Extract the [x, y] coordinate from the center of the cell holding the provided text.  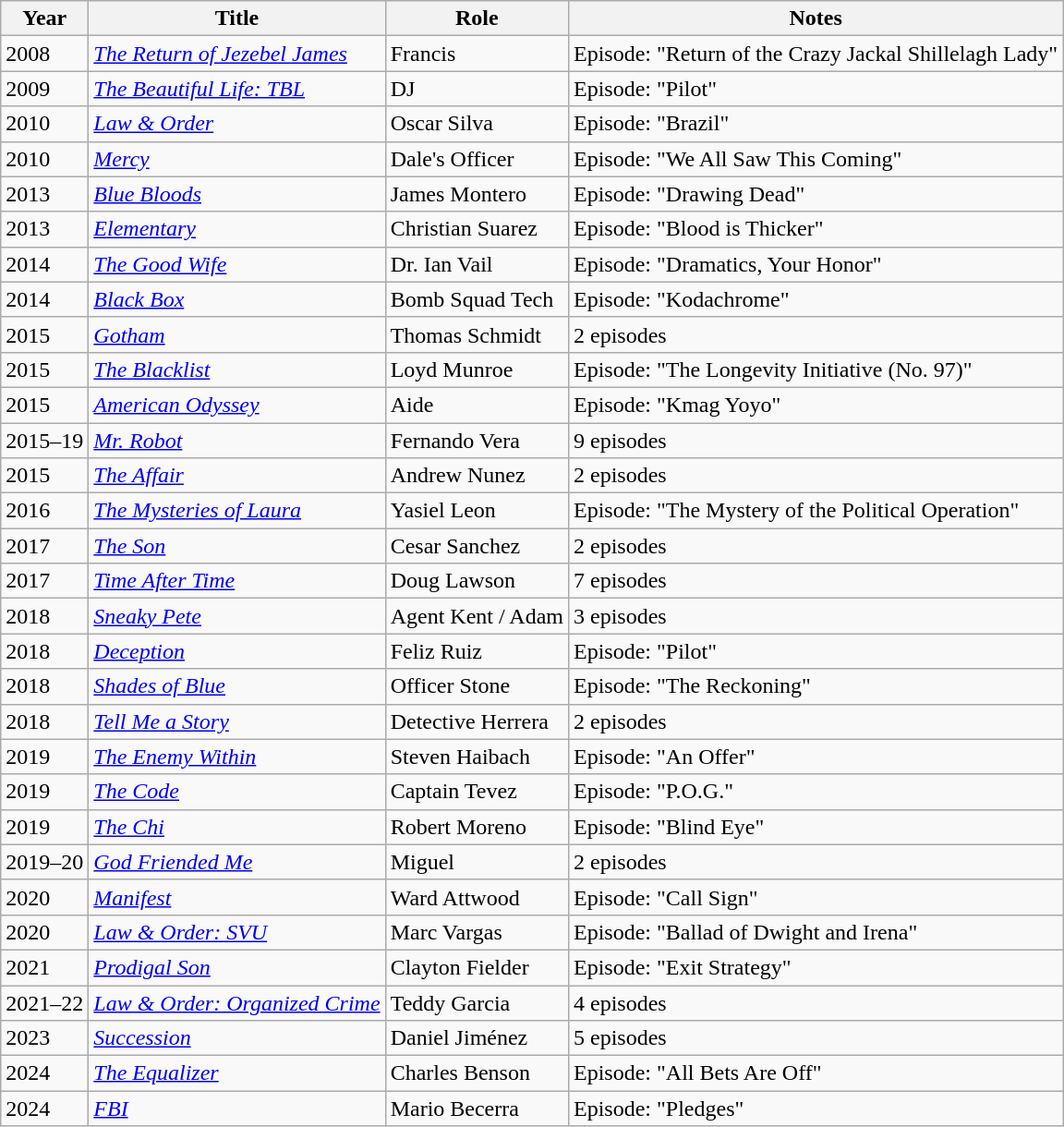
Episode: "Blood is Thicker" [815, 229]
Episode: "Kmag Yoyo" [815, 405]
The Return of Jezebel James [236, 54]
Officer Stone [477, 686]
Episode: "Brazil" [815, 124]
3 episodes [815, 616]
Episode: "Pledges" [815, 1109]
Captain Tevez [477, 792]
Episode: "P.O.G." [815, 792]
2015–19 [44, 441]
4 episodes [815, 1002]
Teddy Garcia [477, 1002]
Episode: "The Reckoning" [815, 686]
2023 [44, 1038]
Clayton Fielder [477, 967]
5 episodes [815, 1038]
Black Box [236, 299]
Title [236, 18]
Episode: "We All Saw This Coming" [815, 159]
Episode: "Exit Strategy" [815, 967]
Time After Time [236, 581]
Manifest [236, 897]
2016 [44, 511]
Loyd Munroe [477, 370]
Oscar Silva [477, 124]
DJ [477, 89]
Mr. Robot [236, 441]
2021 [44, 967]
The Son [236, 546]
Elementary [236, 229]
Bomb Squad Tech [477, 299]
Dr. Ian Vail [477, 264]
Episode: "All Bets Are Off" [815, 1073]
Blue Bloods [236, 194]
Charles Benson [477, 1073]
Law & Order [236, 124]
Episode: "The Longevity Initiative (No. 97)" [815, 370]
Robert Moreno [477, 827]
Year [44, 18]
The Enemy Within [236, 757]
Yasiel Leon [477, 511]
Shades of Blue [236, 686]
Gotham [236, 334]
Aide [477, 405]
Francis [477, 54]
7 episodes [815, 581]
Mario Becerra [477, 1109]
Role [477, 18]
American Odyssey [236, 405]
Notes [815, 18]
Episode: "Call Sign" [815, 897]
Dale's Officer [477, 159]
Detective Herrera [477, 721]
Episode: "Return of the Crazy Jackal Shillelagh Lady" [815, 54]
2008 [44, 54]
2021–22 [44, 1002]
2019–20 [44, 862]
Fernando Vera [477, 441]
The Affair [236, 476]
Succession [236, 1038]
Episode: "Ballad of Dwight and Irena" [815, 932]
The Chi [236, 827]
Miguel [477, 862]
Mercy [236, 159]
Law & Order: Organized Crime [236, 1002]
Marc Vargas [477, 932]
The Mysteries of Laura [236, 511]
Sneaky Pete [236, 616]
Daniel Jiménez [477, 1038]
Agent Kent / Adam [477, 616]
God Friended Me [236, 862]
Tell Me a Story [236, 721]
Episode: "The Mystery of the Political Operation" [815, 511]
Deception [236, 651]
Episode: "Kodachrome" [815, 299]
Prodigal Son [236, 967]
The Equalizer [236, 1073]
Cesar Sanchez [477, 546]
Episode: "Blind Eye" [815, 827]
Ward Attwood [477, 897]
Episode: "Dramatics, Your Honor" [815, 264]
Law & Order: SVU [236, 932]
Feliz Ruiz [477, 651]
The Blacklist [236, 370]
Andrew Nunez [477, 476]
2009 [44, 89]
Episode: "Drawing Dead" [815, 194]
Steven Haibach [477, 757]
Christian Suarez [477, 229]
The Beautiful Life: TBL [236, 89]
Thomas Schmidt [477, 334]
The Code [236, 792]
James Montero [477, 194]
The Good Wife [236, 264]
FBI [236, 1109]
Doug Lawson [477, 581]
9 episodes [815, 441]
Episode: "An Offer" [815, 757]
